Output the [X, Y] coordinate of the center of the cell containing the given text.  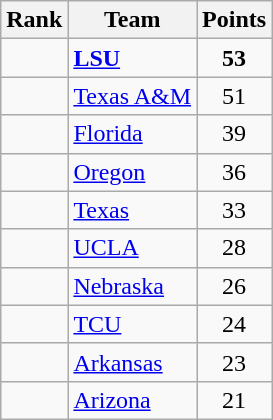
53 [234, 58]
51 [234, 96]
39 [234, 134]
28 [234, 248]
UCLA [132, 248]
33 [234, 210]
LSU [132, 58]
24 [234, 324]
26 [234, 286]
23 [234, 362]
Arizona [132, 400]
Points [234, 20]
Nebraska [132, 286]
Arkansas [132, 362]
Rank [34, 20]
TCU [132, 324]
Florida [132, 134]
21 [234, 400]
Team [132, 20]
Texas [132, 210]
36 [234, 172]
Texas A&M [132, 96]
Oregon [132, 172]
